Scan for the cell matching the given text and deliver its [x, y] coordinate at center. 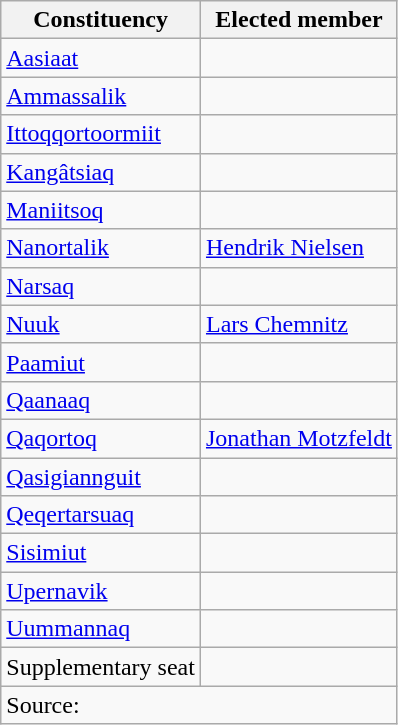
Uummannaq [101, 629]
Upernavik [101, 591]
Ittoqqortoormiit [101, 134]
Kangâtsiaq [101, 172]
Qaqortoq [101, 438]
Qaanaaq [101, 400]
Maniitsoq [101, 210]
Ammassalik [101, 96]
Hendrik Nielsen [298, 248]
Narsaq [101, 286]
Qeqertarsuaq [101, 515]
Nuuk [101, 324]
Elected member [298, 20]
Sisimiut [101, 553]
Qasigiannguit [101, 477]
Jonathan Motzfeldt [298, 438]
Supplementary seat [101, 667]
Constituency [101, 20]
Aasiaat [101, 58]
Lars Chemnitz [298, 324]
Paamiut [101, 362]
Nanortalik [101, 248]
Source: [200, 705]
